Search for the cell housing the specified text and yield its (x, y) center coordinate. 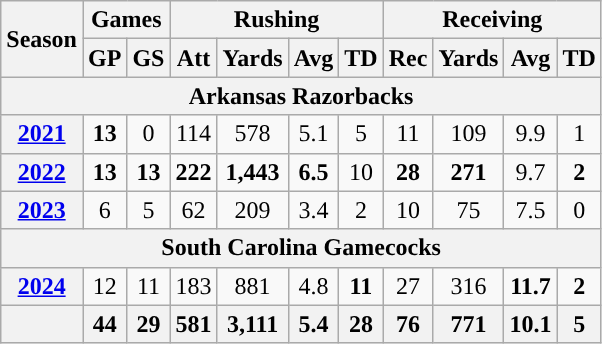
2023 (42, 210)
222 (194, 172)
10.1 (530, 324)
29 (148, 324)
1 (579, 134)
Games (126, 20)
Att (194, 58)
2024 (42, 286)
GS (148, 58)
209 (252, 210)
9.7 (530, 172)
South Carolina Gamecocks (302, 248)
5.4 (314, 324)
6 (104, 210)
316 (468, 286)
Rushing (276, 20)
27 (408, 286)
4.8 (314, 286)
114 (194, 134)
75 (468, 210)
62 (194, 210)
2021 (42, 134)
3,111 (252, 324)
Season (42, 39)
881 (252, 286)
3.4 (314, 210)
Arkansas Razorbacks (302, 96)
109 (468, 134)
76 (408, 324)
6.5 (314, 172)
9.9 (530, 134)
578 (252, 134)
271 (468, 172)
771 (468, 324)
12 (104, 286)
2022 (42, 172)
44 (104, 324)
581 (194, 324)
5.1 (314, 134)
Rec (408, 58)
1,443 (252, 172)
183 (194, 286)
Receiving (492, 20)
7.5 (530, 210)
11.7 (530, 286)
GP (104, 58)
